Determine the (X, Y) coordinate at the center of the cell enclosing the given text.  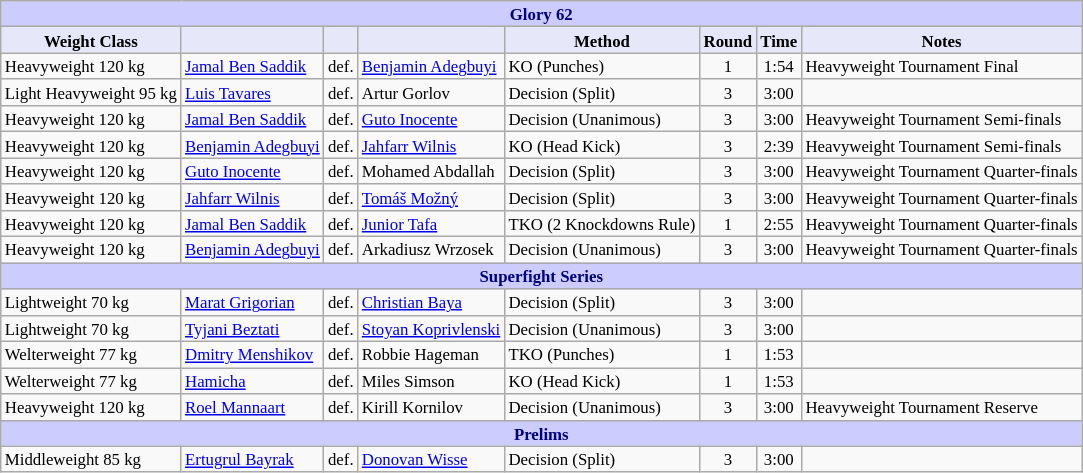
Miles Simson (432, 381)
Junior Tafa (432, 224)
Superfight Series (542, 276)
Kirill Kornilov (432, 407)
Middleweight 85 kg (91, 459)
Light Heavyweight 95 kg (91, 93)
KO (Punches) (602, 66)
Mohamed Abdallah (432, 171)
Heavyweight Tournament Reserve (941, 407)
Glory 62 (542, 14)
TKO (2 Knockdowns Rule) (602, 224)
Marat Grigorian (252, 302)
Tomáš Možný (432, 197)
Notes (941, 40)
2:39 (778, 145)
Roel Mannaart (252, 407)
Ertugrul Bayrak (252, 459)
Tyjani Beztati (252, 328)
Stoyan Koprivlenski (432, 328)
Luis Tavares (252, 93)
TKO (Punches) (602, 355)
Christian Baya (432, 302)
Dmitry Menshikov (252, 355)
2:55 (778, 224)
Weight Class (91, 40)
Donovan Wisse (432, 459)
Time (778, 40)
Prelims (542, 433)
Heavyweight Tournament Final (941, 66)
Round (728, 40)
Method (602, 40)
Robbie Hageman (432, 355)
Hamicha (252, 381)
Artur Gorlov (432, 93)
Arkadiusz Wrzosek (432, 250)
1:54 (778, 66)
